Detect which cell encompasses the target text, then output its (X, Y) center coordinate. 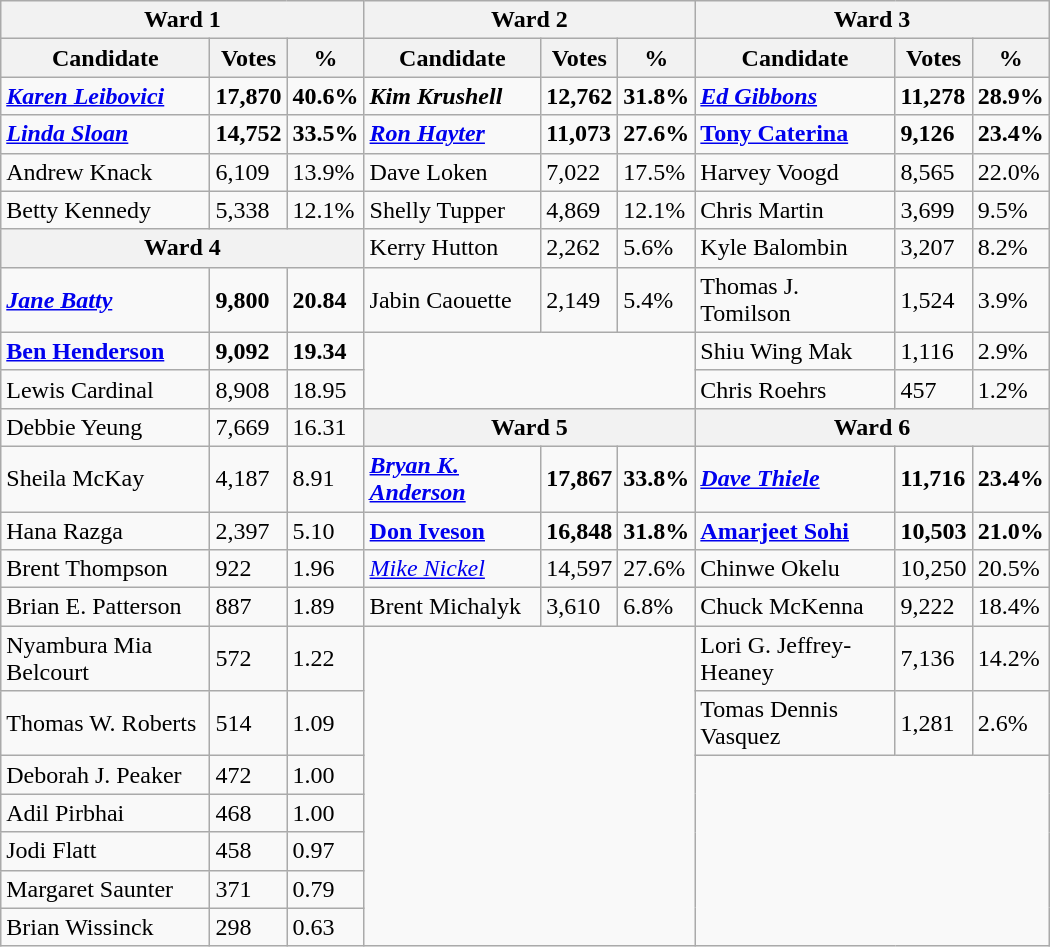
298 (248, 927)
0.97 (326, 851)
8.91 (326, 478)
17,870 (248, 96)
Shiu Wing Mak (795, 351)
22.0% (1010, 172)
Ed Gibbons (795, 96)
14,752 (248, 134)
Lori G. Jeffrey-Heaney (795, 658)
28.9% (1010, 96)
3,699 (934, 210)
1,524 (934, 300)
371 (248, 889)
11,278 (934, 96)
Debbie Yeung (106, 427)
2.9% (1010, 351)
10,503 (934, 531)
Dave Loken (452, 172)
Betty Kennedy (106, 210)
Tomas Dennis Vasquez (795, 724)
0.79 (326, 889)
8.2% (1010, 248)
Thomas W. Roberts (106, 724)
457 (934, 389)
1.2% (1010, 389)
Kerry Hutton (452, 248)
6,109 (248, 172)
Lewis Cardinal (106, 389)
Ward 5 (530, 427)
19.34 (326, 351)
21.0% (1010, 531)
17.5% (656, 172)
1.96 (326, 569)
514 (248, 724)
Brent Michalyk (452, 607)
14,597 (580, 569)
11,073 (580, 134)
Ward 1 (182, 20)
Harvey Voogd (795, 172)
17,867 (580, 478)
Karen Leibovici (106, 96)
Tony Caterina (795, 134)
16,848 (580, 531)
12,762 (580, 96)
458 (248, 851)
Ward 2 (530, 20)
Ron Hayter (452, 134)
572 (248, 658)
1,116 (934, 351)
Margaret Saunter (106, 889)
Shelly Tupper (452, 210)
Chuck McKenna (795, 607)
Jodi Flatt (106, 851)
Sheila McKay (106, 478)
922 (248, 569)
33.8% (656, 478)
887 (248, 607)
18.95 (326, 389)
0.63 (326, 927)
Brian E. Patterson (106, 607)
4,869 (580, 210)
Don Iveson (452, 531)
9,126 (934, 134)
3,207 (934, 248)
13.9% (326, 172)
11,716 (934, 478)
4,187 (248, 478)
9,222 (934, 607)
Ward 3 (872, 20)
1,281 (934, 724)
5,338 (248, 210)
1.89 (326, 607)
Jabin Caouette (452, 300)
5.6% (656, 248)
2,149 (580, 300)
8,565 (934, 172)
Chris Roehrs (795, 389)
Mike Nickel (452, 569)
33.5% (326, 134)
14.2% (1010, 658)
Thomas J. Tomilson (795, 300)
1.22 (326, 658)
Kim Krushell (452, 96)
2,397 (248, 531)
Dave Thiele (795, 478)
7,022 (580, 172)
5.10 (326, 531)
Chinwe Okelu (795, 569)
7,669 (248, 427)
10,250 (934, 569)
8,908 (248, 389)
Ben Henderson (106, 351)
20.5% (1010, 569)
5.4% (656, 300)
Kyle Balombin (795, 248)
3.9% (1010, 300)
Nyambura Mia Belcourt (106, 658)
2.6% (1010, 724)
Brian Wissinck (106, 927)
9.5% (1010, 210)
2,262 (580, 248)
Jane Batty (106, 300)
Bryan K. Anderson (452, 478)
18.4% (1010, 607)
40.6% (326, 96)
472 (248, 775)
9,092 (248, 351)
Chris Martin (795, 210)
1.09 (326, 724)
Adil Pirbhai (106, 813)
20.84 (326, 300)
Hana Razga (106, 531)
7,136 (934, 658)
Brent Thompson (106, 569)
Amarjeet Sohi (795, 531)
6.8% (656, 607)
Ward 4 (182, 248)
Ward 6 (872, 427)
Deborah J. Peaker (106, 775)
9,800 (248, 300)
Andrew Knack (106, 172)
Linda Sloan (106, 134)
16.31 (326, 427)
468 (248, 813)
3,610 (580, 607)
